Find where the given text appears and provide that cell's center as (X, Y) coordinate. 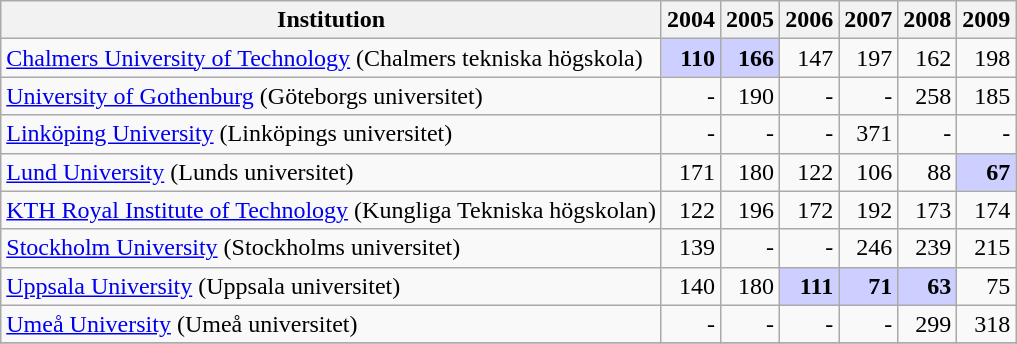
162 (928, 58)
166 (750, 58)
147 (810, 58)
318 (986, 324)
215 (986, 248)
2007 (868, 20)
258 (928, 96)
Lund University (Lunds universitet) (332, 172)
299 (928, 324)
Uppsala University (Uppsala universitet) (332, 286)
371 (868, 134)
University of Gothenburg (Göteborgs universitet) (332, 96)
Institution (332, 20)
75 (986, 286)
190 (750, 96)
88 (928, 172)
185 (986, 96)
196 (750, 210)
Chalmers University of Technology (Chalmers tekniska högskola) (332, 58)
172 (810, 210)
110 (690, 58)
246 (868, 248)
192 (868, 210)
106 (868, 172)
174 (986, 210)
139 (690, 248)
2004 (690, 20)
140 (690, 286)
2008 (928, 20)
KTH Royal Institute of Technology (Kungliga Tekniska högskolan) (332, 210)
197 (868, 58)
2009 (986, 20)
63 (928, 286)
171 (690, 172)
71 (868, 286)
Linköping University (Linköpings universitet) (332, 134)
173 (928, 210)
Umeå University (Umeå universitet) (332, 324)
2006 (810, 20)
Stockholm University (Stockholms universitet) (332, 248)
111 (810, 286)
239 (928, 248)
198 (986, 58)
2005 (750, 20)
67 (986, 172)
